Extract the [x, y] coordinate from the center of the cell holding the provided text.  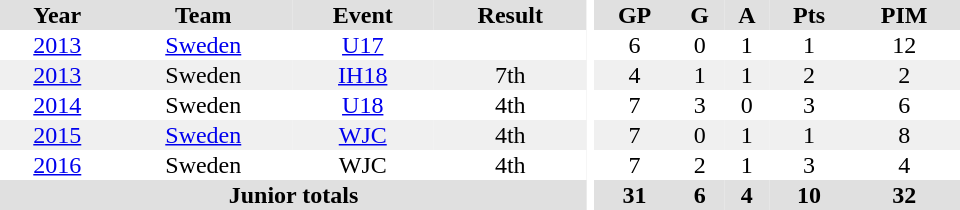
G [700, 15]
Junior totals [294, 195]
7th [511, 75]
10 [810, 195]
Event [363, 15]
Result [511, 15]
Year [58, 15]
32 [904, 195]
U18 [363, 105]
2015 [58, 135]
2014 [58, 105]
Team [204, 15]
A [747, 15]
31 [635, 195]
GP [635, 15]
PIM [904, 15]
8 [904, 135]
12 [904, 45]
IH18 [363, 75]
2016 [58, 165]
U17 [363, 45]
Pts [810, 15]
